Detect which cell encompasses the target text, then output its (X, Y) center coordinate. 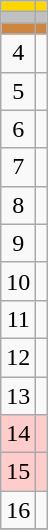
12 (18, 357)
16 (18, 510)
7 (18, 167)
13 (18, 395)
15 (18, 472)
9 (18, 243)
4 (18, 53)
5 (18, 91)
6 (18, 129)
11 (18, 319)
8 (18, 205)
14 (18, 434)
10 (18, 281)
